Detect which cell encompasses the target text, then output its (x, y) center coordinate. 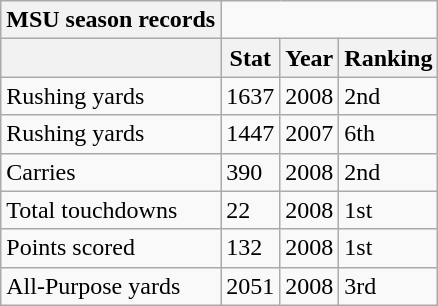
390 (250, 172)
Year (310, 58)
All-Purpose yards (111, 286)
132 (250, 248)
2007 (310, 134)
Stat (250, 58)
MSU season records (111, 20)
6th (388, 134)
1447 (250, 134)
Carries (111, 172)
3rd (388, 286)
2051 (250, 286)
Points scored (111, 248)
1637 (250, 96)
Ranking (388, 58)
Total touchdowns (111, 210)
22 (250, 210)
